Extract the (X, Y) coordinate from the center of the cell holding the provided text.  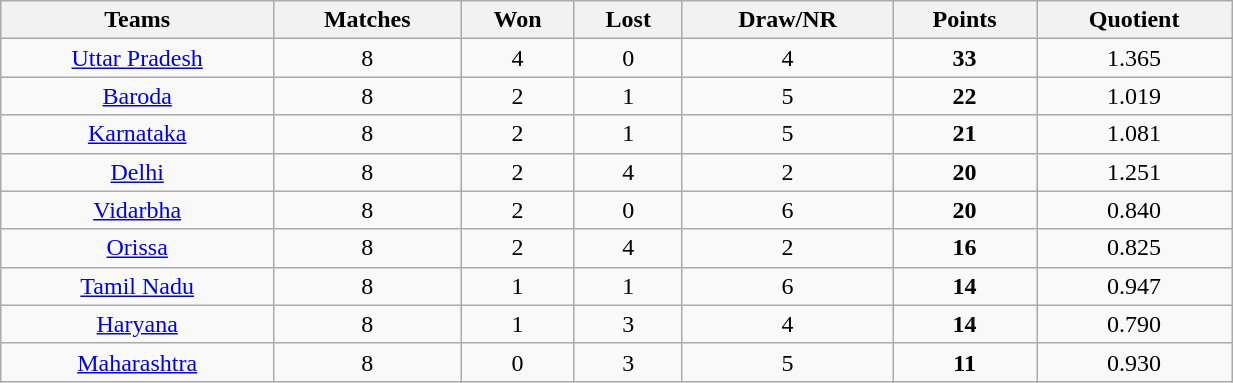
21 (965, 134)
33 (965, 58)
11 (965, 362)
Points (965, 20)
Teams (138, 20)
Draw/NR (787, 20)
0.840 (1134, 210)
Baroda (138, 96)
0.790 (1134, 324)
Orissa (138, 248)
0.825 (1134, 248)
16 (965, 248)
Quotient (1134, 20)
1.081 (1134, 134)
Delhi (138, 172)
0.947 (1134, 286)
Maharashtra (138, 362)
1.365 (1134, 58)
Uttar Pradesh (138, 58)
0.930 (1134, 362)
Lost (628, 20)
1.251 (1134, 172)
Tamil Nadu (138, 286)
Won (518, 20)
Matches (368, 20)
Vidarbha (138, 210)
22 (965, 96)
1.019 (1134, 96)
Haryana (138, 324)
Karnataka (138, 134)
